Find where the given text appears and provide that cell's center as (x, y) coordinate. 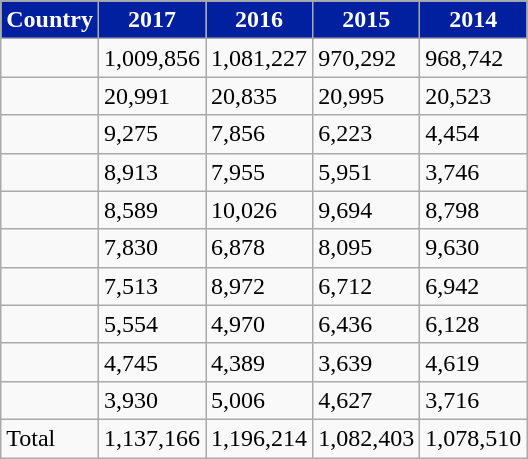
8,095 (366, 248)
2017 (152, 20)
7,830 (152, 248)
1,009,856 (152, 58)
1,082,403 (366, 438)
20,835 (260, 96)
5,951 (366, 172)
2016 (260, 20)
6,942 (474, 286)
1,137,166 (152, 438)
8,589 (152, 210)
4,745 (152, 362)
4,619 (474, 362)
4,970 (260, 324)
20,995 (366, 96)
8,913 (152, 172)
6,223 (366, 134)
20,991 (152, 96)
6,436 (366, 324)
6,712 (366, 286)
Total (50, 438)
7,856 (260, 134)
1,196,214 (260, 438)
3,930 (152, 400)
970,292 (366, 58)
2014 (474, 20)
1,078,510 (474, 438)
4,454 (474, 134)
10,026 (260, 210)
Country (50, 20)
3,716 (474, 400)
9,275 (152, 134)
968,742 (474, 58)
4,627 (366, 400)
5,554 (152, 324)
7,513 (152, 286)
6,128 (474, 324)
5,006 (260, 400)
6,878 (260, 248)
7,955 (260, 172)
9,694 (366, 210)
3,746 (474, 172)
8,972 (260, 286)
20,523 (474, 96)
2015 (366, 20)
4,389 (260, 362)
9,630 (474, 248)
8,798 (474, 210)
3,639 (366, 362)
1,081,227 (260, 58)
